Pinpoint the cell where the given text exists, returning its [x, y] midpoint coordinate. 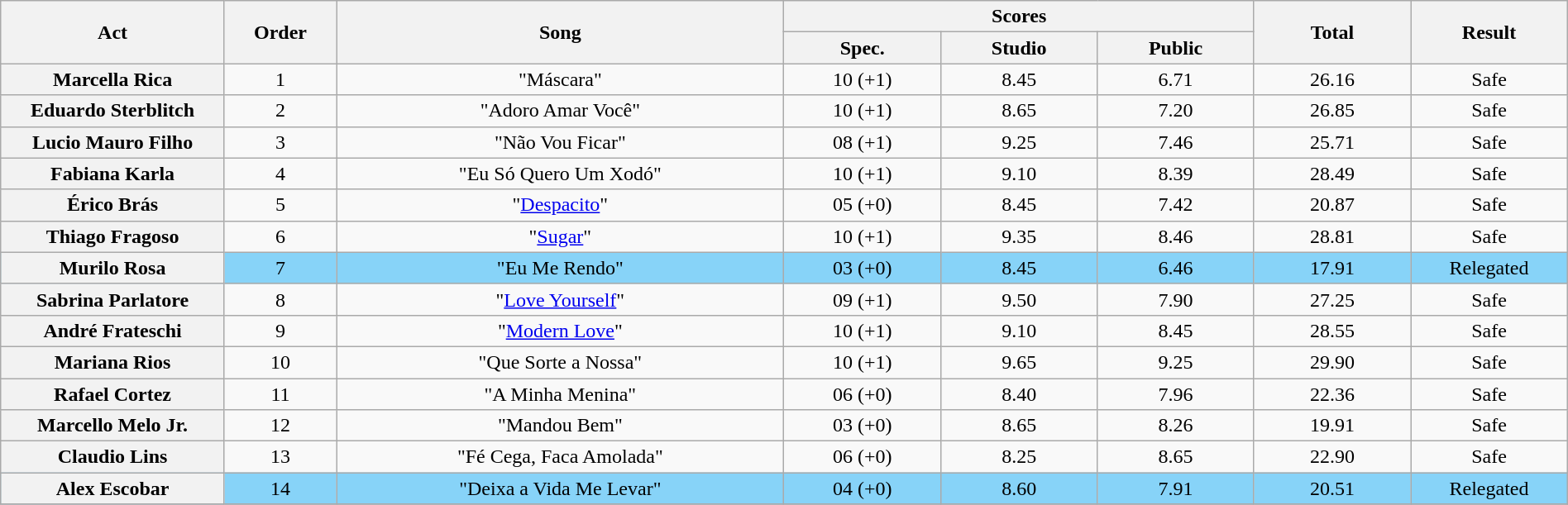
"Sugar" [561, 236]
12 [280, 426]
André Frateschi [112, 331]
6.46 [1176, 268]
6 [280, 236]
28.49 [1331, 174]
7.90 [1176, 299]
13 [280, 457]
20.51 [1331, 488]
8.25 [1019, 457]
"Despacito" [561, 205]
05 (+0) [862, 205]
Marcello Melo Jr. [112, 426]
9 [280, 331]
Mariana Rios [112, 362]
8.26 [1176, 426]
"Love Yourself" [561, 299]
9.65 [1019, 362]
"Fé Cega, Faca Amolada" [561, 457]
8.60 [1019, 488]
7.42 [1176, 205]
17.91 [1331, 268]
22.36 [1331, 394]
20.87 [1331, 205]
Marcella Rica [112, 79]
10 [280, 362]
"Adoro Amar Você" [561, 111]
Spec. [862, 48]
8.40 [1019, 394]
09 (+1) [862, 299]
Act [112, 32]
Rafael Cortez [112, 394]
5 [280, 205]
Public [1176, 48]
Fabiana Karla [112, 174]
7.91 [1176, 488]
Order [280, 32]
"Não Vou Ficar" [561, 142]
8.46 [1176, 236]
26.16 [1331, 79]
Érico Brás [112, 205]
4 [280, 174]
2 [280, 111]
9.35 [1019, 236]
Thiago Fragoso [112, 236]
"Modern Love" [561, 331]
"Máscara" [561, 79]
11 [280, 394]
26.85 [1331, 111]
27.25 [1331, 299]
7.20 [1176, 111]
"Eu Me Rendo" [561, 268]
"Mandou Bem" [561, 426]
"Que Sorte a Nossa" [561, 362]
Scores [1019, 17]
"Deixa a Vida Me Levar" [561, 488]
08 (+1) [862, 142]
04 (+0) [862, 488]
28.55 [1331, 331]
"A Minha Menina" [561, 394]
Sabrina Parlatore [112, 299]
3 [280, 142]
Total [1331, 32]
28.81 [1331, 236]
Result [1489, 32]
22.90 [1331, 457]
Lucio Mauro Filho [112, 142]
8.39 [1176, 174]
25.71 [1331, 142]
9.50 [1019, 299]
Claudio Lins [112, 457]
6.71 [1176, 79]
Studio [1019, 48]
1 [280, 79]
Murilo Rosa [112, 268]
7.46 [1176, 142]
14 [280, 488]
7.96 [1176, 394]
Song [561, 32]
7 [280, 268]
19.91 [1331, 426]
Alex Escobar [112, 488]
29.90 [1331, 362]
"Eu Só Quero Um Xodó" [561, 174]
Eduardo Sterblitch [112, 111]
8 [280, 299]
